Extract the (X, Y) coordinate from the center of the cell holding the provided text.  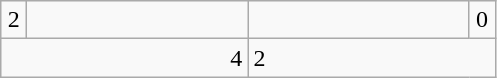
0 (482, 20)
4 (124, 58)
